Scan for the cell matching the given text and deliver its [x, y] coordinate at center. 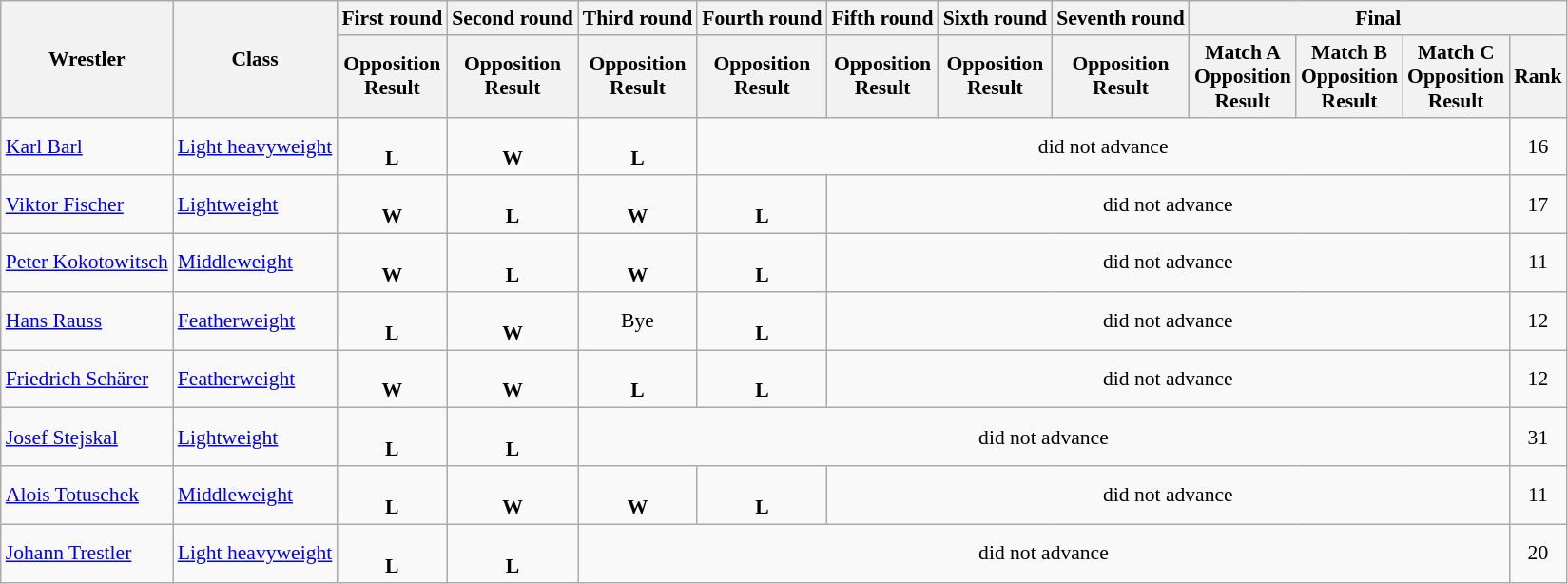
Wrestler [87, 59]
Peter Kokotowitsch [87, 263]
Seventh round [1120, 18]
Match COppositionResult [1456, 76]
First round [392, 18]
17 [1539, 205]
Third round [638, 18]
31 [1539, 438]
Johann Trestler [87, 554]
16 [1539, 146]
Rank [1539, 76]
Karl Barl [87, 146]
Second round [513, 18]
Final [1379, 18]
Match AOppositionResult [1243, 76]
Match BOppositionResult [1349, 76]
Fifth round [882, 18]
20 [1539, 554]
Sixth round [996, 18]
Bye [638, 321]
Josef Stejskal [87, 438]
Alois Totuschek [87, 495]
Friedrich Schärer [87, 379]
Class [255, 59]
Fourth round [762, 18]
Hans Rauss [87, 321]
Viktor Fischer [87, 205]
